Output the (x, y) coordinate of the center of the cell containing the given text.  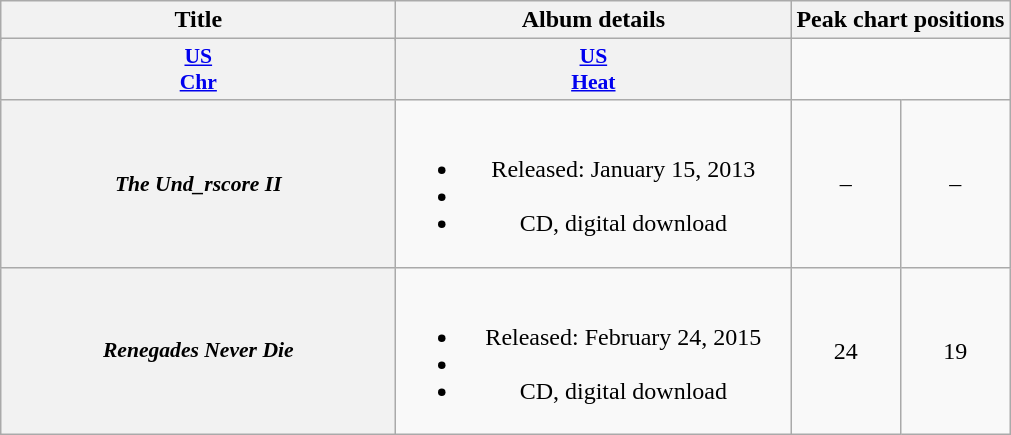
Released: February 24, 2015CD, digital download (594, 350)
Peak chart positions (900, 20)
Title (198, 20)
Renegades Never Die (198, 350)
24 (846, 350)
USHeat (594, 70)
Released: January 15, 2013CD, digital download (594, 184)
19 (955, 350)
Album details (594, 20)
USChr (198, 70)
The Und_rscore II (198, 184)
